Identify which cell holds the provided text, then report its [x, y] central coordinate. 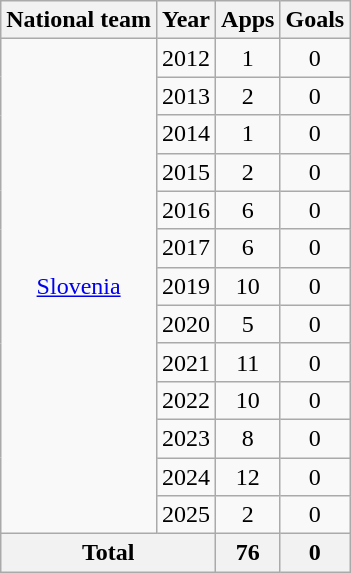
National team [79, 20]
12 [248, 477]
8 [248, 438]
2022 [186, 400]
5 [248, 324]
2014 [186, 134]
Year [186, 20]
2024 [186, 477]
2020 [186, 324]
2015 [186, 172]
Goals [315, 20]
2023 [186, 438]
2017 [186, 248]
76 [248, 553]
2025 [186, 515]
Slovenia [79, 286]
11 [248, 362]
2013 [186, 96]
Apps [248, 20]
Total [108, 553]
2019 [186, 286]
2012 [186, 58]
2021 [186, 362]
2016 [186, 210]
